For the text-containing cell, return its midpoint in [x, y] coordinate format. 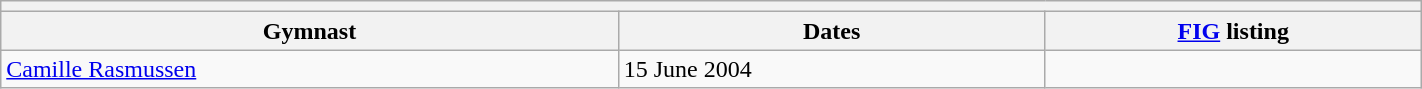
15 June 2004 [832, 69]
FIG listing [1233, 31]
Gymnast [310, 31]
Camille Rasmussen [310, 69]
Dates [832, 31]
